Output the [x, y] coordinate of the center of the cell containing the given text.  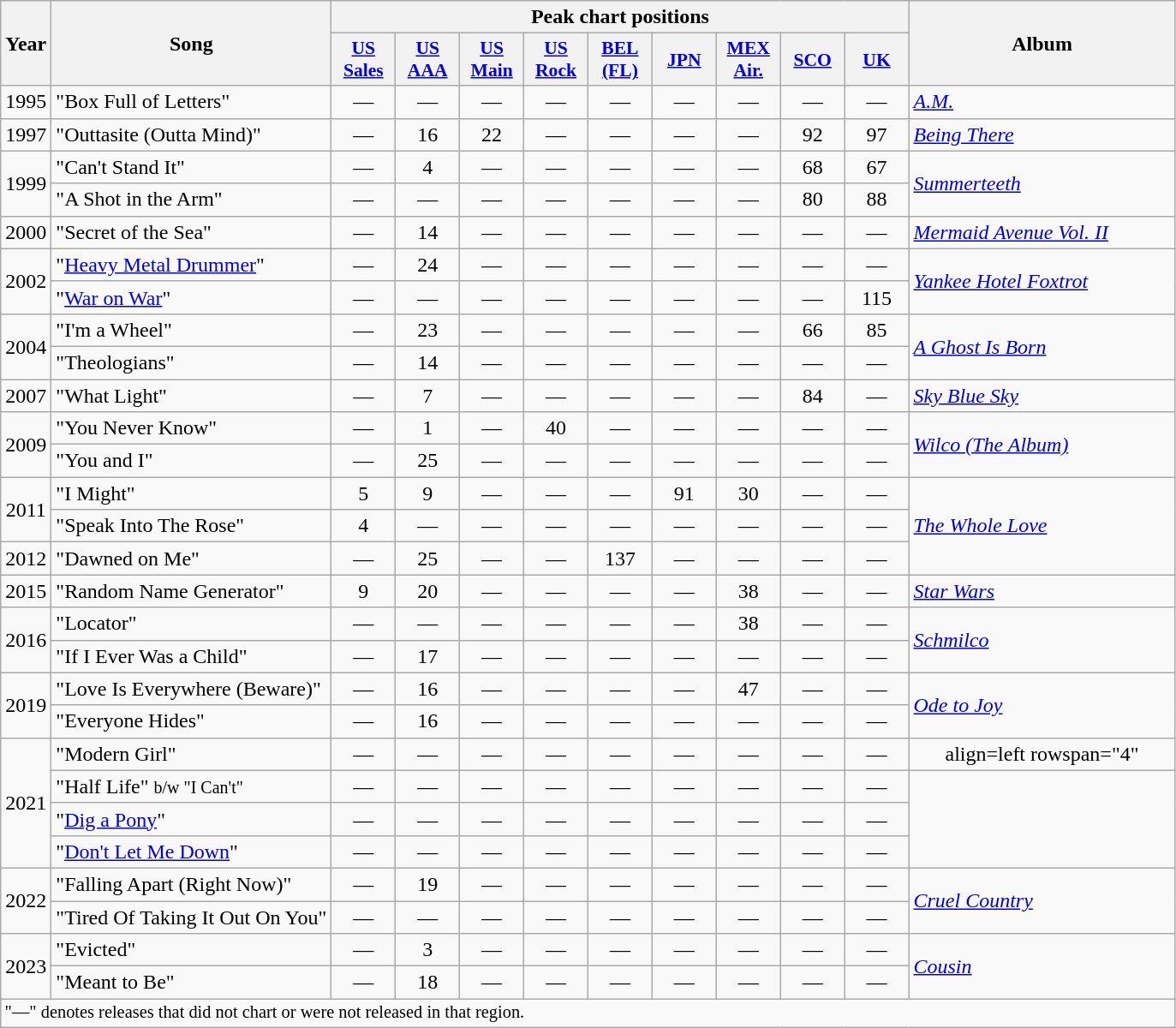
"War on War" [192, 297]
92 [812, 134]
UK [877, 60]
USMain [492, 60]
Album [1042, 43]
115 [877, 297]
137 [620, 559]
1999 [26, 183]
Song [192, 43]
85 [877, 330]
"A Shot in the Arm" [192, 200]
"Dawned on Me" [192, 559]
"Half Life" b/w "I Can't" [192, 786]
66 [812, 330]
2012 [26, 559]
"Tired Of Taking It Out On You" [192, 917]
"I'm a Wheel" [192, 330]
SCO [812, 60]
2022 [26, 900]
BEL(FL) [620, 60]
"Theologians" [192, 362]
30 [749, 493]
Year [26, 43]
"Locator" [192, 624]
97 [877, 134]
"Modern Girl" [192, 754]
"Random Name Generator" [192, 591]
Star Wars [1042, 591]
22 [492, 134]
80 [812, 200]
2023 [26, 966]
"You Never Know" [192, 428]
Peak chart positions [620, 17]
"Falling Apart (Right Now)" [192, 884]
17 [428, 656]
23 [428, 330]
88 [877, 200]
2015 [26, 591]
Cousin [1042, 966]
Mermaid Avenue Vol. II [1042, 232]
"Meant to Be" [192, 983]
20 [428, 591]
Cruel Country [1042, 900]
JPN [684, 60]
2004 [26, 346]
2002 [26, 281]
5 [363, 493]
2007 [26, 395]
Sky Blue Sky [1042, 395]
91 [684, 493]
"Love Is Everywhere (Beware)" [192, 689]
"Dig a Pony" [192, 819]
47 [749, 689]
84 [812, 395]
3 [428, 950]
Wilco (The Album) [1042, 445]
A Ghost Is Born [1042, 346]
"Speak Into The Rose" [192, 526]
68 [812, 167]
2019 [26, 705]
"Outtasite (Outta Mind)" [192, 134]
"You and I" [192, 461]
2009 [26, 445]
"Can't Stand It" [192, 167]
USSales [363, 60]
Being There [1042, 134]
"Box Full of Letters" [192, 102]
"Secret of the Sea" [192, 232]
"Heavy Metal Drummer" [192, 265]
Summerteeth [1042, 183]
Schmilco [1042, 640]
"What Light" [192, 395]
67 [877, 167]
24 [428, 265]
1997 [26, 134]
"Evicted" [192, 950]
2011 [26, 510]
"If I Ever Was a Child" [192, 656]
2021 [26, 803]
7 [428, 395]
MEXAir. [749, 60]
Ode to Joy [1042, 705]
1995 [26, 102]
"—" denotes releases that did not chart or were not released in that region. [588, 1013]
align=left rowspan="4" [1042, 754]
2016 [26, 640]
"Don't Let Me Down" [192, 852]
The Whole Love [1042, 526]
"Everyone Hides" [192, 721]
A.M. [1042, 102]
USAAA [428, 60]
USRock [557, 60]
19 [428, 884]
40 [557, 428]
18 [428, 983]
"I Might" [192, 493]
1 [428, 428]
Yankee Hotel Foxtrot [1042, 281]
2000 [26, 232]
